Extract the (x, y) coordinate from the center of the cell holding the provided text.  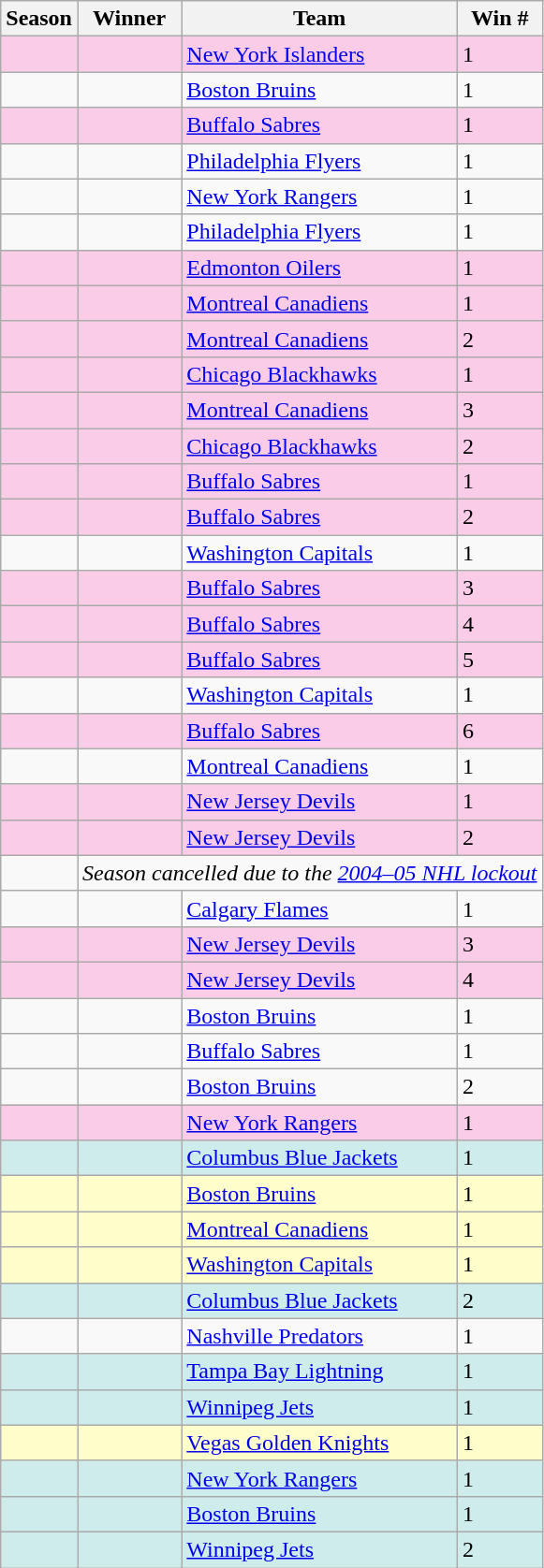
5 (500, 660)
Calgary Flames (320, 908)
6 (500, 731)
New York Islanders (320, 54)
Win # (500, 19)
Season cancelled due to the 2004–05 NHL lockout (309, 873)
Nashville Predators (320, 1336)
Winner (129, 19)
Vegas Golden Knights (320, 1443)
Tampa Bay Lightning (320, 1372)
Team (320, 19)
Season (39, 19)
Edmonton Oilers (320, 268)
